Output the [X, Y] coordinate of the center of the cell containing the given text.  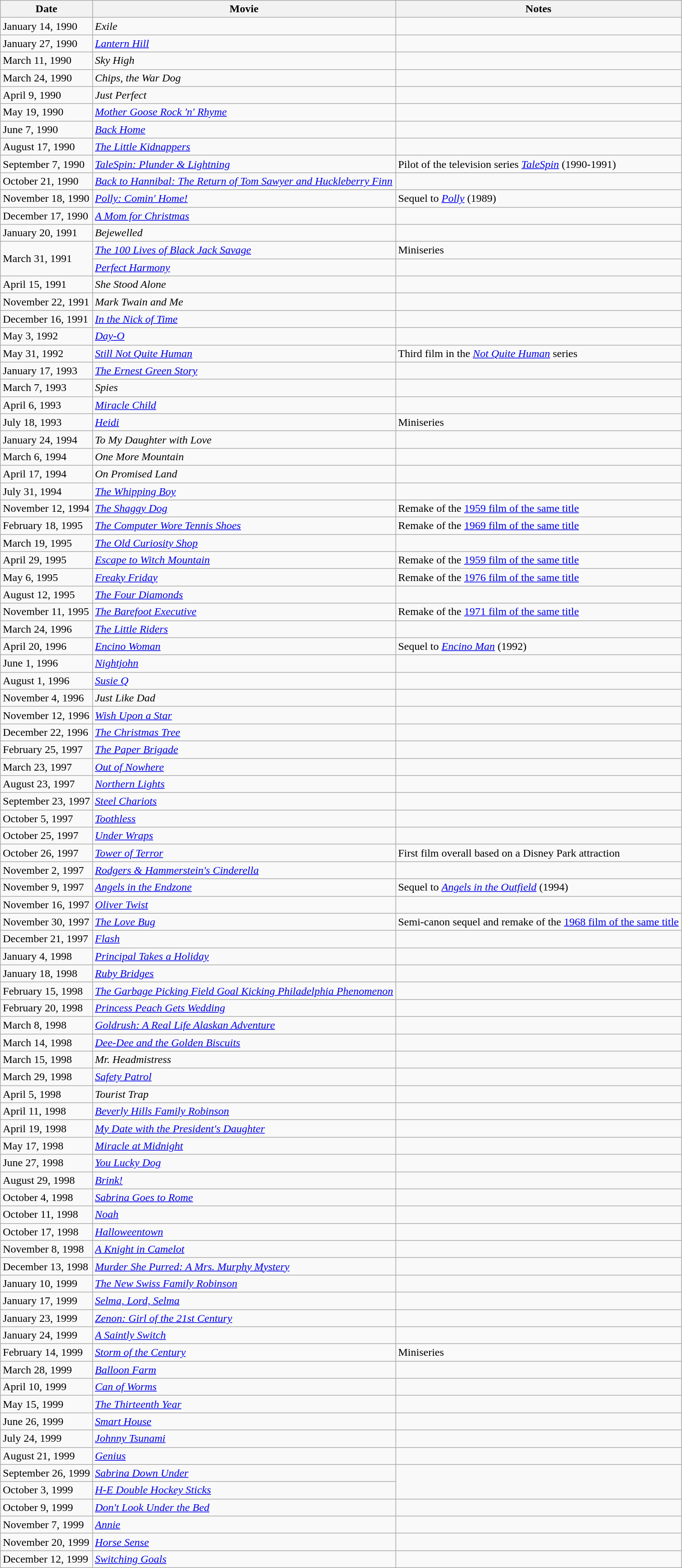
March 31, 1991 [47, 259]
March 24, 1996 [47, 629]
March 15, 1998 [47, 1060]
November 30, 1997 [47, 922]
Back to Hannibal: The Return of Tom Sawyer and Huckleberry Finn [244, 181]
Polly: Comin' Home! [244, 198]
January 27, 1990 [47, 43]
May 6, 1995 [47, 577]
Rodgers & Hammerstein's Cinderella [244, 870]
November 16, 1997 [47, 905]
Miracle Child [244, 405]
November 8, 1998 [47, 1249]
March 14, 1998 [47, 1042]
Tower of Terror [244, 853]
Smart House [244, 1421]
The Four Diamonds [244, 595]
Chips, the War Dog [244, 78]
Susie Q [244, 681]
October 4, 1998 [47, 1197]
Still Not Quite Human [244, 353]
Murder She Purred: A Mrs. Murphy Mystery [244, 1266]
April 29, 1995 [47, 560]
March 28, 1999 [47, 1370]
December 17, 1990 [47, 216]
Safety Patrol [244, 1077]
Balloon Farm [244, 1370]
November 11, 1995 [47, 612]
December 21, 1997 [47, 939]
October 21, 1990 [47, 181]
December 13, 1998 [47, 1266]
Encino Woman [244, 646]
Pilot of the television series TaleSpin (1990-1991) [539, 164]
Noah [244, 1215]
March 6, 1994 [47, 457]
Beverly Hills Family Robinson [244, 1111]
Notes [539, 9]
April 17, 1994 [47, 474]
The Old Curiosity Shop [244, 543]
October 25, 1997 [47, 836]
Goldrush: A Real Life Alaskan Adventure [244, 1025]
May 3, 1992 [47, 336]
In the Nick of Time [244, 319]
July 24, 1999 [47, 1439]
Mark Twain and Me [244, 302]
Bejewelled [244, 233]
December 16, 1991 [47, 319]
September 26, 1999 [47, 1473]
September 23, 1997 [47, 801]
The Whipping Boy [244, 491]
A Knight in Camelot [244, 1249]
June 7, 1990 [47, 129]
Johnny Tsunami [244, 1439]
Under Wraps [244, 836]
April 9, 1990 [47, 95]
Sequel to Encino Man (1992) [539, 646]
Annie [244, 1525]
August 1, 1996 [47, 681]
She Stood Alone [244, 285]
The Ernest Green Story [244, 371]
Wish Upon a Star [244, 715]
Ruby Bridges [244, 973]
April 11, 1998 [47, 1111]
May 19, 1990 [47, 112]
Brink! [244, 1180]
Princess Peach Gets Wedding [244, 1008]
March 11, 1990 [47, 61]
You Lucky Dog [244, 1163]
Angels in the Endzone [244, 887]
January 4, 1998 [47, 956]
March 19, 1995 [47, 543]
On Promised Land [244, 474]
The Thirteenth Year [244, 1404]
February 20, 1998 [47, 1008]
Perfect Harmony [244, 267]
November 9, 1997 [47, 887]
Can of Worms [244, 1387]
June 27, 1998 [47, 1163]
Third film in the Not Quite Human series [539, 353]
The Barefoot Executive [244, 612]
April 19, 1998 [47, 1129]
January 17, 1993 [47, 371]
May 17, 1998 [47, 1146]
October 3, 1999 [47, 1490]
October 11, 1998 [47, 1215]
The Little Kidnappers [244, 147]
November 12, 1996 [47, 715]
First film overall based on a Disney Park attraction [539, 853]
Mother Goose Rock 'n' Rhyme [244, 112]
The New Swiss Family Robinson [244, 1283]
April 6, 1993 [47, 405]
April 5, 1998 [47, 1094]
Sequel to Angels in the Outfield (1994) [539, 887]
March 7, 1993 [47, 388]
Just Perfect [244, 95]
Principal Takes a Holiday [244, 956]
The Garbage Picking Field Goal Kicking Philadelphia Phenomenon [244, 991]
Oliver Twist [244, 905]
The 100 Lives of Black Jack Savage [244, 250]
June 1, 1996 [47, 663]
May 15, 1999 [47, 1404]
August 23, 1997 [47, 784]
A Mom for Christmas [244, 216]
October 9, 1999 [47, 1507]
February 25, 1997 [47, 749]
Just Like Dad [244, 698]
Sky High [244, 61]
November 7, 1999 [47, 1525]
January 18, 1998 [47, 973]
Switching Goals [244, 1559]
Exile [244, 26]
Tourist Trap [244, 1094]
H-E Double Hockey Sticks [244, 1490]
Freaky Friday [244, 577]
Dee-Dee and the Golden Biscuits [244, 1042]
December 12, 1999 [47, 1559]
TaleSpin: Plunder & Lightning [244, 164]
November 18, 1990 [47, 198]
July 18, 1993 [47, 422]
Remake of the 1976 film of the same title [539, 577]
December 22, 1996 [47, 732]
Steel Chariots [244, 801]
Zenon: Girl of the 21st Century [244, 1318]
Flash [244, 939]
February 14, 1999 [47, 1353]
Sequel to Polly (1989) [539, 198]
Date [47, 9]
Back Home [244, 129]
February 18, 1995 [47, 526]
Horse Sense [244, 1542]
January 23, 1999 [47, 1318]
Remake of the 1969 film of the same title [539, 526]
Lantern Hill [244, 43]
March 8, 1998 [47, 1025]
March 23, 1997 [47, 767]
November 12, 1994 [47, 509]
Remake of the 1971 film of the same title [539, 612]
Halloweentown [244, 1232]
March 29, 1998 [47, 1077]
Sabrina Down Under [244, 1473]
The Love Bug [244, 922]
October 26, 1997 [47, 853]
February 15, 1998 [47, 991]
Movie [244, 9]
Storm of the Century [244, 1353]
January 24, 1994 [47, 439]
My Date with the President's Daughter [244, 1129]
Out of Nowhere [244, 767]
Sabrina Goes to Rome [244, 1197]
Escape to Witch Mountain [244, 560]
The Shaggy Dog [244, 509]
November 4, 1996 [47, 698]
Spies [244, 388]
The Computer Wore Tennis Shoes [244, 526]
Selma, Lord, Selma [244, 1301]
August 21, 1999 [47, 1456]
Toothless [244, 819]
The Paper Brigade [244, 749]
Heidi [244, 422]
September 7, 1990 [47, 164]
Mr. Headmistress [244, 1060]
January 14, 1990 [47, 26]
May 31, 1992 [47, 353]
July 31, 1994 [47, 491]
Don't Look Under the Bed [244, 1507]
To My Daughter with Love [244, 439]
January 24, 1999 [47, 1335]
March 24, 1990 [47, 78]
November 22, 1991 [47, 302]
October 17, 1998 [47, 1232]
Day-O [244, 336]
August 29, 1998 [47, 1180]
The Little Riders [244, 629]
April 20, 1996 [47, 646]
April 10, 1999 [47, 1387]
January 10, 1999 [47, 1283]
October 5, 1997 [47, 819]
Semi-canon sequel and remake of the 1968 film of the same title [539, 922]
August 17, 1990 [47, 147]
January 17, 1999 [47, 1301]
The Christmas Tree [244, 732]
Northern Lights [244, 784]
One More Mountain [244, 457]
November 2, 1997 [47, 870]
Miracle at Midnight [244, 1146]
Genius [244, 1456]
A Saintly Switch [244, 1335]
June 26, 1999 [47, 1421]
November 20, 1999 [47, 1542]
August 12, 1995 [47, 595]
Nightjohn [244, 663]
April 15, 1991 [47, 285]
January 20, 1991 [47, 233]
